Extract the [X, Y] coordinate from the center of the cell holding the provided text.  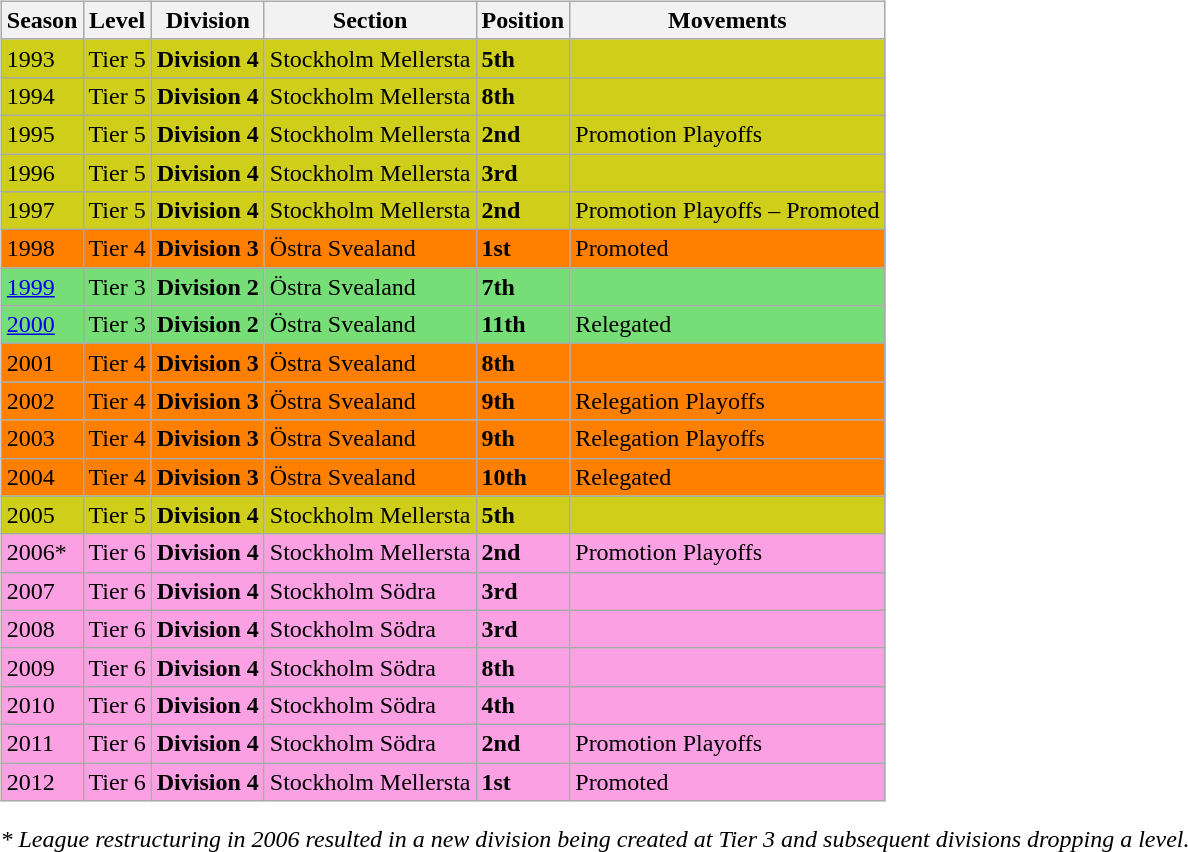
Season [42, 20]
2002 [42, 401]
Level [117, 20]
1996 [42, 173]
7th [523, 287]
1993 [42, 58]
11th [523, 325]
2007 [42, 591]
2011 [42, 743]
2003 [42, 439]
10th [523, 477]
1997 [42, 211]
2006* [42, 553]
2012 [42, 781]
2005 [42, 515]
2000 [42, 325]
2004 [42, 477]
1998 [42, 249]
Movements [728, 20]
Section [370, 20]
2010 [42, 705]
2008 [42, 629]
2001 [42, 363]
1999 [42, 287]
2009 [42, 667]
4th [523, 705]
Promotion Playoffs – Promoted [728, 211]
Position [523, 20]
1994 [42, 96]
1995 [42, 134]
Division [208, 20]
